Return the [x, y] coordinate for the center point of the cell that contains the specified text.  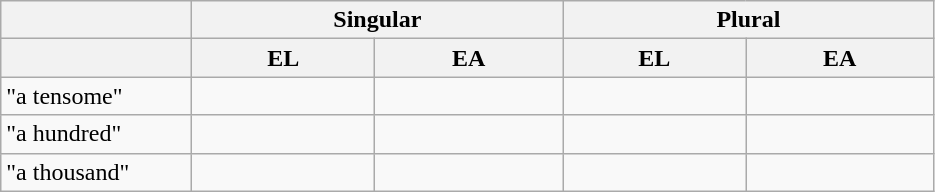
"a thousand" [96, 172]
"a hundred" [96, 134]
Singular [378, 20]
Plural [748, 20]
"a tensome" [96, 96]
